Return the (X, Y) coordinate for the center point of the cell that contains the specified text.  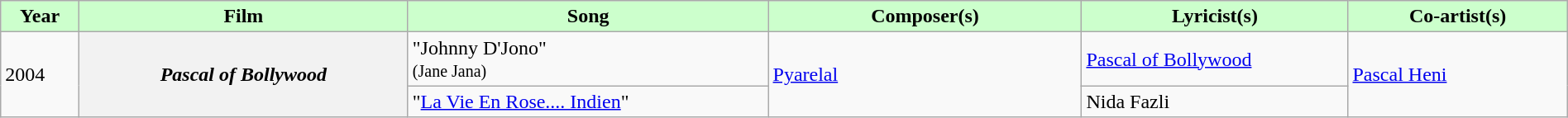
Lyricist(s) (1215, 17)
"Johnny D'Jono"(Jane Jana) (588, 59)
Year (40, 17)
Composer(s) (925, 17)
Nida Fazli (1215, 101)
2004 (40, 74)
Co-artist(s) (1457, 17)
Pyarelal (925, 74)
"La Vie En Rose.... Indien" (588, 101)
Song (588, 17)
Film (243, 17)
Pascal Heni (1457, 74)
